Scan for the cell matching the given text and deliver its (X, Y) coordinate at center. 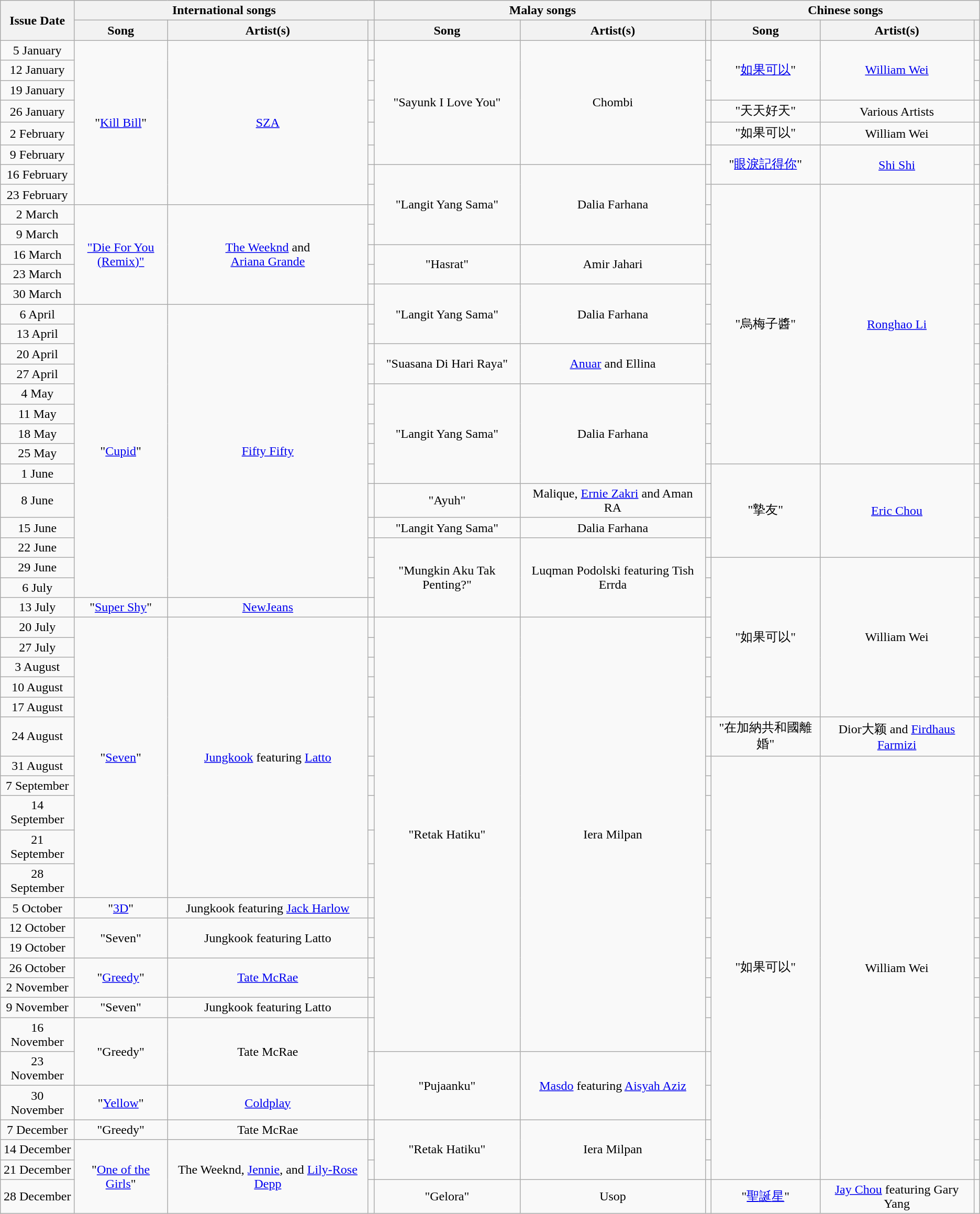
22 June (38, 547)
5 October (38, 908)
14 September (38, 813)
27 July (38, 647)
"Yellow" (121, 1103)
"眼淚記得你" (766, 164)
21 September (38, 846)
"Sayunk I Love You" (447, 103)
Dior大颖 and Firdhaus Farmizi (897, 736)
28 December (38, 1196)
15 June (38, 527)
"天天好天" (766, 111)
Jay Chou featuring Gary Yang (897, 1196)
9 November (38, 1008)
"One of the Girls" (121, 1176)
30 March (38, 294)
"Gelora" (447, 1196)
16 March (38, 254)
1 June (38, 473)
13 July (38, 608)
Issue Date (38, 20)
"烏梅子醬" (766, 324)
"Ayuh" (447, 501)
"摯友" (766, 510)
9 March (38, 234)
The Weeknd, Jennie, and Lily-Rose Depp (268, 1176)
21 December (38, 1169)
25 May (38, 454)
NewJeans (268, 608)
Malique, Ernie Zakri and Aman RA (613, 501)
"Suasana Di Hari Raya" (447, 364)
24 August (38, 736)
SZA (268, 123)
3 August (38, 667)
Luqman Podolski featuring Tish Errda (613, 577)
"Mungkin Aku Tak Penting?" (447, 577)
4 May (38, 394)
8 June (38, 501)
19 January (38, 90)
"Hasrat" (447, 264)
16 November (38, 1035)
7 December (38, 1130)
27 April (38, 374)
17 August (38, 707)
6 April (38, 314)
Chombi (613, 103)
Jungkook featuring Jack Harlow (268, 908)
12 January (38, 70)
Eric Chou (897, 510)
"Pujaanku" (447, 1086)
23 November (38, 1068)
The Weeknd andAriana Grande (268, 254)
7 September (38, 786)
26 January (38, 111)
16 February (38, 174)
2 March (38, 214)
30 November (38, 1103)
10 August (38, 687)
12 October (38, 928)
20 April (38, 354)
Malay songs (542, 10)
"Die For You(Remix)" (121, 254)
14 December (38, 1150)
Coldplay (268, 1103)
"Kill Bill" (121, 123)
Amir Jahari (613, 264)
5 January (38, 50)
Chinese songs (846, 10)
Ronghao Li (897, 324)
Shi Shi (897, 164)
20 July (38, 627)
2 February (38, 134)
23 February (38, 194)
International songs (224, 10)
31 August (38, 766)
6 July (38, 587)
19 October (38, 947)
Anuar and Ellina (613, 364)
13 April (38, 334)
26 October (38, 967)
2 November (38, 988)
"3D" (121, 908)
Usop (613, 1196)
29 June (38, 567)
"在加納共和國離婚" (766, 736)
23 March (38, 274)
"Cupid" (121, 451)
"Super Shy" (121, 608)
Fifty Fifty (268, 451)
Various Artists (897, 111)
Masdo featuring Aisyah Aziz (613, 1086)
9 February (38, 154)
28 September (38, 881)
18 May (38, 434)
"聖誕星" (766, 1196)
11 May (38, 414)
